Return (X, Y) of the center of cell containing provided text 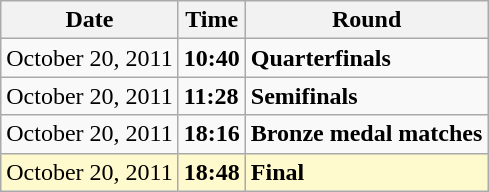
Date (90, 20)
11:28 (212, 96)
Quarterfinals (366, 58)
Semifinals (366, 96)
Final (366, 172)
Time (212, 20)
Bronze medal matches (366, 134)
10:40 (212, 58)
18:48 (212, 172)
18:16 (212, 134)
Round (366, 20)
